For the text-containing cell, return its midpoint in (X, Y) coordinate format. 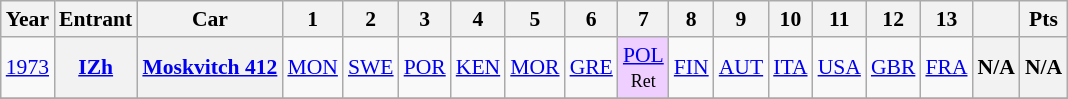
11 (840, 19)
MOR (534, 68)
KEN (478, 68)
AUT (741, 68)
Car (210, 19)
Entrant (96, 19)
POLRet (644, 68)
8 (692, 19)
5 (534, 19)
IZh (96, 68)
ITA (790, 68)
GRE (592, 68)
12 (894, 19)
FIN (692, 68)
1 (312, 19)
4 (478, 19)
13 (946, 19)
POR (425, 68)
GBR (894, 68)
Year (28, 19)
Pts (1044, 19)
USA (840, 68)
SWE (371, 68)
9 (741, 19)
1973 (28, 68)
7 (644, 19)
Moskvitch 412 (210, 68)
MON (312, 68)
10 (790, 19)
2 (371, 19)
FRA (946, 68)
3 (425, 19)
6 (592, 19)
